Extract the (x, y) coordinate from the center of the cell holding the provided text.  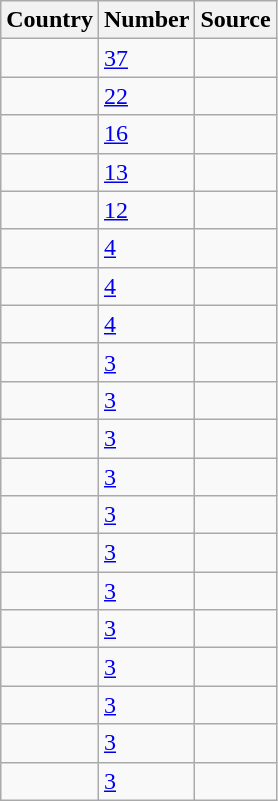
37 (146, 58)
Source (236, 20)
Number (146, 20)
Country (50, 20)
13 (146, 172)
16 (146, 134)
22 (146, 96)
12 (146, 210)
